Determine the [X, Y] coordinate at the center of the cell enclosing the given text.  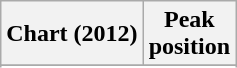
Chart (2012) [72, 34]
Peakposition [189, 34]
